Capture the cell that displays the provided text and extract its (x, y) central coordinate. 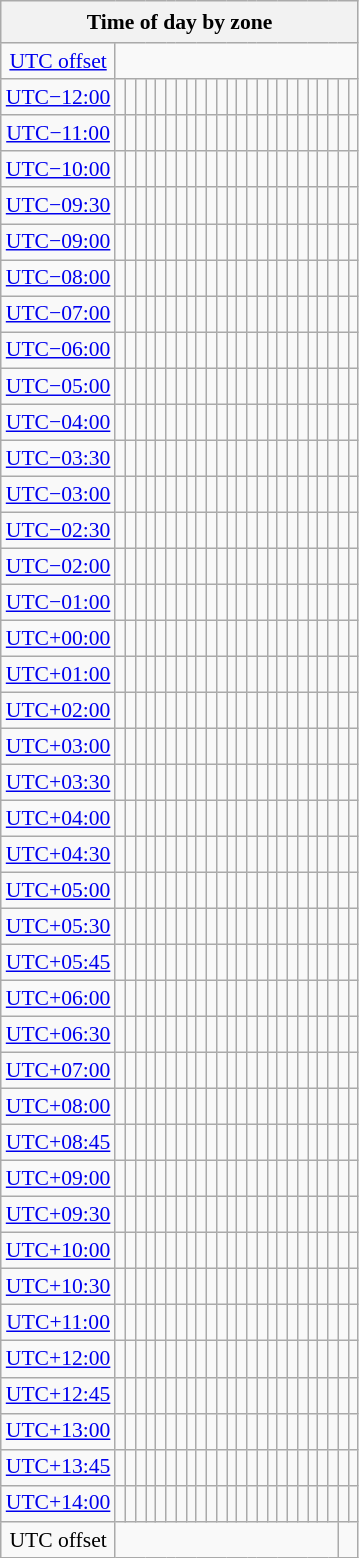
UTC−10:00 (58, 170)
UTC−03:00 (58, 494)
UTC+08:00 (58, 1107)
UTC−02:30 (58, 530)
UTC−07:00 (58, 314)
UTC−09:00 (58, 242)
UTC+10:30 (58, 1287)
UTC+06:00 (58, 999)
UTC−03:30 (58, 458)
Time of day by zone (180, 22)
UTC+14:00 (58, 1504)
UTC−01:00 (58, 602)
UTC+05:30 (58, 927)
UTC+13:45 (58, 1468)
UTC+00:00 (58, 638)
UTC+07:00 (58, 1071)
UTC+10:00 (58, 1251)
UTC+12:45 (58, 1395)
UTC+09:30 (58, 1215)
UTC+09:00 (58, 1179)
UTC+06:30 (58, 1035)
UTC−05:00 (58, 386)
UTC+11:00 (58, 1323)
UTC+04:00 (58, 819)
UTC−02:00 (58, 566)
UTC+05:45 (58, 963)
UTC−08:00 (58, 278)
UTC+13:00 (58, 1431)
UTC+05:00 (58, 891)
UTC+04:30 (58, 855)
UTC−09:30 (58, 206)
UTC+12:00 (58, 1359)
UTC+08:45 (58, 1143)
UTC−04:00 (58, 422)
UTC+03:30 (58, 783)
UTC−12:00 (58, 98)
UTC−11:00 (58, 134)
UTC+02:00 (58, 711)
UTC−06:00 (58, 350)
UTC+01:00 (58, 674)
UTC+03:00 (58, 747)
